From the cell containing the given text, extract its center point as [x, y] coordinate. 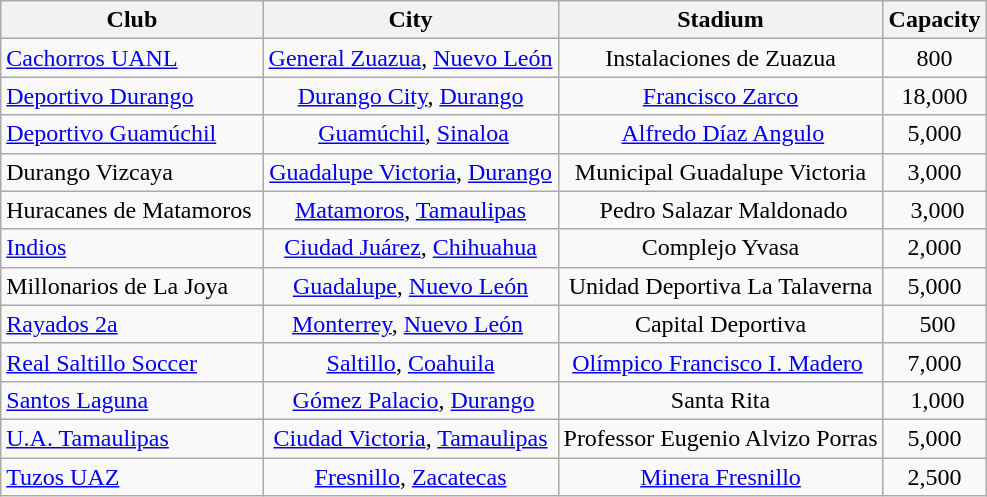
Huracanes de Matamoros [132, 210]
2,500 [934, 477]
Indios [132, 248]
Francisco Zarco [720, 96]
Saltillo, Coahuila [410, 362]
Ciudad Juárez, Chihuahua [410, 248]
Tuzos UAZ [132, 477]
Gómez Palacio, Durango [410, 400]
Durango City, Durango [410, 96]
Monterrey, Nuevo León [410, 324]
Municipal Guadalupe Victoria [720, 172]
Pedro Salazar Maldonado [720, 210]
Guamúchil, Sinaloa [410, 134]
Olímpico Francisco I. Madero [720, 362]
Minera Fresnillo [720, 477]
18,000 [934, 96]
Instalaciones de Zuazua [720, 58]
Cachorros UANL [132, 58]
Alfredo Díaz Angulo [720, 134]
Guadalupe, Nuevo León [410, 286]
Ciudad Victoria, Tamaulipas [410, 438]
Matamoros, Tamaulipas [410, 210]
800 [934, 58]
Stadium [720, 20]
Complejo Yvasa [720, 248]
Millonarios de La Joya [132, 286]
Unidad Deportiva La Talaverna [720, 286]
Fresnillo, Zacatecas [410, 477]
General Zuazua, Nuevo León [410, 58]
U.A. Tamaulipas [132, 438]
City [410, 20]
Professor Eugenio Alvizo Porras [720, 438]
Deportivo Durango [132, 96]
2,000 [934, 248]
1,000 [934, 400]
Capacity [934, 20]
Santos Laguna [132, 400]
7,000 [934, 362]
Capital Deportiva [720, 324]
Real Saltillo Soccer [132, 362]
Santa Rita [720, 400]
Guadalupe Victoria, Durango [410, 172]
Rayados 2a [132, 324]
Club [132, 20]
Durango Vizcaya [132, 172]
Deportivo Guamúchil [132, 134]
500 [934, 324]
